Search for the cell housing the specified text and yield its [X, Y] center coordinate. 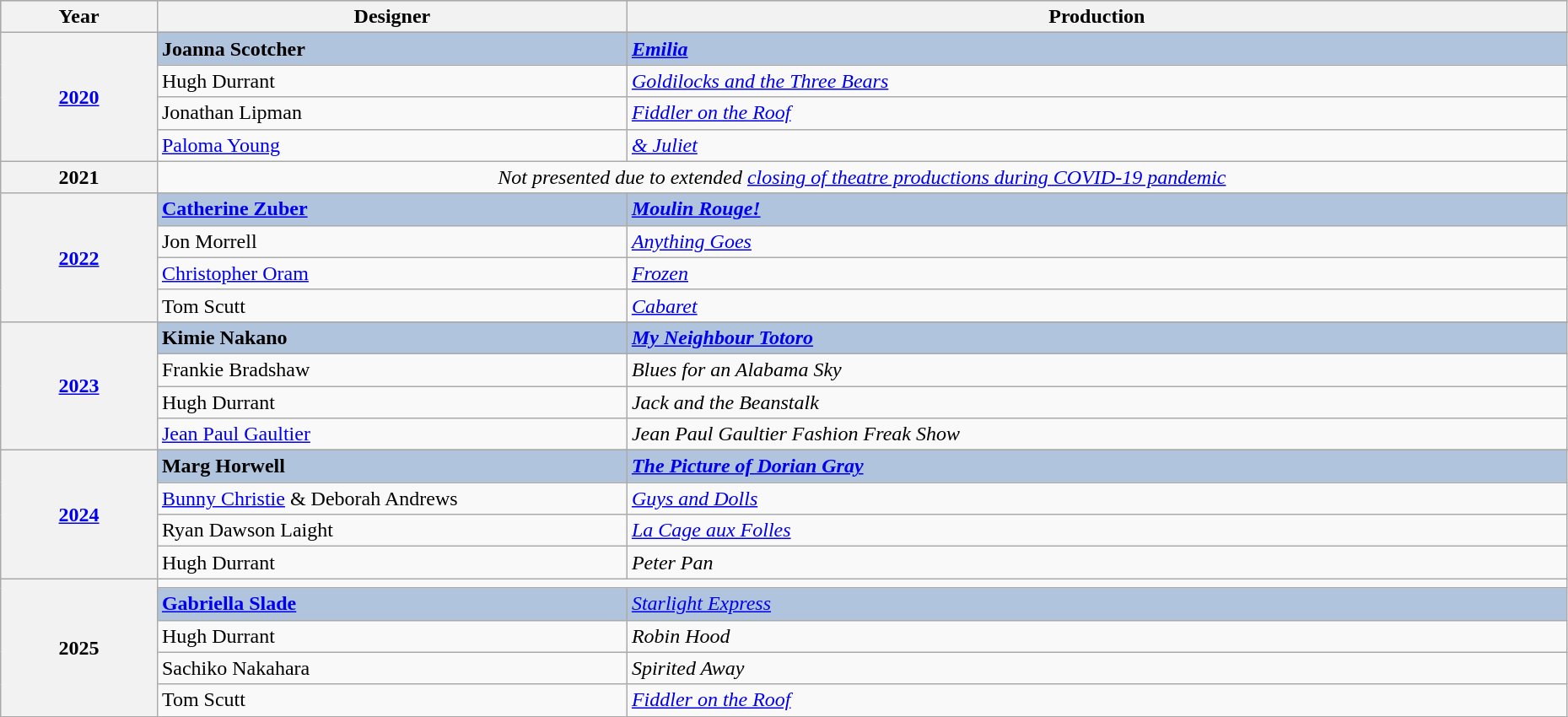
Peter Pan [1097, 563]
Kimie Nakano [391, 337]
2022 [79, 257]
Year [79, 17]
Christopher Oram [391, 273]
Anything Goes [1097, 241]
Guys and Dolls [1097, 499]
Moulin Rouge! [1097, 209]
Bunny Christie & Deborah Andrews [391, 499]
Catherine Zuber [391, 209]
Jean Paul Gaultier [391, 434]
Jack and the Beanstalk [1097, 402]
2025 [79, 648]
Designer [391, 17]
Starlight Express [1097, 604]
Blues for an Alabama Sky [1097, 369]
Not presented due to extended closing of theatre productions during COVID-19 pandemic [862, 177]
Sachiko Nakahara [391, 668]
Paloma Young [391, 145]
La Cage aux Folles [1097, 531]
2020 [79, 97]
2024 [79, 515]
Goldilocks and the Three Bears [1097, 81]
Ryan Dawson Laight [391, 531]
Spirited Away [1097, 668]
Joanna Scotcher [391, 49]
Cabaret [1097, 305]
Frozen [1097, 273]
Robin Hood [1097, 636]
2023 [79, 385]
Emilia [1097, 49]
Jonathan Lipman [391, 113]
Frankie Bradshaw [391, 369]
Gabriella Slade [391, 604]
Production [1097, 17]
Jon Morrell [391, 241]
Marg Horwell [391, 466]
2021 [79, 177]
& Juliet [1097, 145]
Jean Paul Gaultier Fashion Freak Show [1097, 434]
The Picture of Dorian Gray [1097, 466]
My Neighbour Totoro [1097, 337]
